Return the (x, y) coordinate for the center point of the cell that contains the specified text.  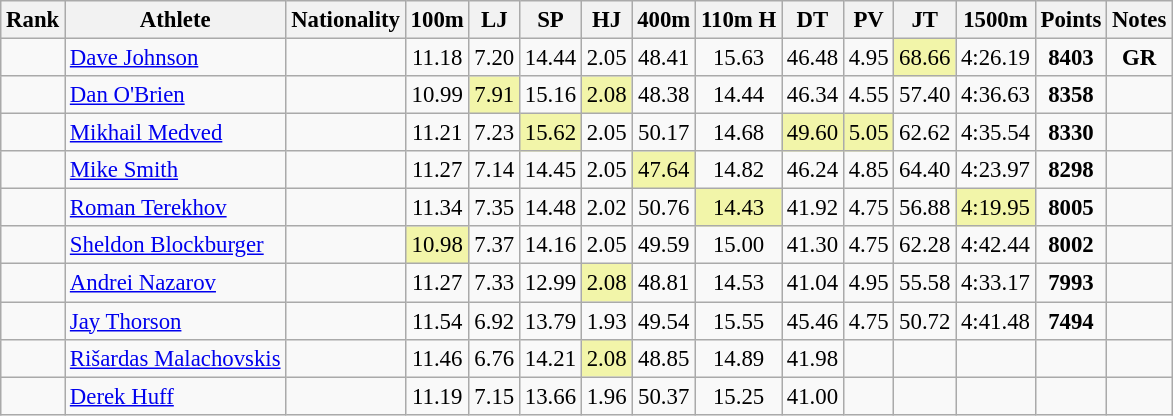
Nationality (346, 20)
Rank (33, 20)
7.37 (494, 245)
46.24 (813, 170)
Mike Smith (176, 170)
14.68 (739, 133)
68.66 (925, 58)
55.58 (925, 283)
Andrei Nazarov (176, 283)
41.92 (813, 208)
10.99 (437, 95)
Roman Terekhov (176, 208)
11.21 (437, 133)
8358 (1070, 95)
1.96 (606, 396)
8403 (1070, 58)
49.60 (813, 133)
7494 (1070, 321)
45.46 (813, 321)
7.23 (494, 133)
2.02 (606, 208)
15.62 (551, 133)
4:36.63 (996, 95)
8005 (1070, 208)
50.72 (925, 321)
100m (437, 20)
14.21 (551, 358)
14.16 (551, 245)
13.66 (551, 396)
15.63 (739, 58)
48.85 (664, 358)
48.81 (664, 283)
41.04 (813, 283)
GR (1140, 58)
41.30 (813, 245)
Points (1070, 20)
57.40 (925, 95)
56.88 (925, 208)
4:42.44 (996, 245)
62.62 (925, 133)
5.05 (868, 133)
11.18 (437, 58)
4:26.19 (996, 58)
6.76 (494, 358)
15.25 (739, 396)
14.43 (739, 208)
15.55 (739, 321)
7.20 (494, 58)
SP (551, 20)
6.92 (494, 321)
4.85 (868, 170)
400m (664, 20)
15.00 (739, 245)
14.89 (739, 358)
46.48 (813, 58)
50.37 (664, 396)
1.93 (606, 321)
Mikhail Medved (176, 133)
110m H (739, 20)
11.54 (437, 321)
Sheldon Blockburger (176, 245)
8298 (1070, 170)
1500m (996, 20)
50.76 (664, 208)
HJ (606, 20)
50.17 (664, 133)
4:33.17 (996, 283)
11.34 (437, 208)
10.98 (437, 245)
47.64 (664, 170)
Jay Thorson (176, 321)
14.82 (739, 170)
LJ (494, 20)
46.34 (813, 95)
7.35 (494, 208)
8002 (1070, 245)
7.15 (494, 396)
41.98 (813, 358)
11.46 (437, 358)
4:41.48 (996, 321)
49.54 (664, 321)
48.38 (664, 95)
Dave Johnson (176, 58)
14.48 (551, 208)
7.33 (494, 283)
41.00 (813, 396)
7993 (1070, 283)
11.19 (437, 396)
64.40 (925, 170)
JT (925, 20)
7.14 (494, 170)
8330 (1070, 133)
Dan O'Brien (176, 95)
Notes (1140, 20)
49.59 (664, 245)
48.41 (664, 58)
4:19.95 (996, 208)
4.55 (868, 95)
Derek Huff (176, 396)
12.99 (551, 283)
14.45 (551, 170)
7.91 (494, 95)
62.28 (925, 245)
Athlete (176, 20)
Rišardas Malachovskis (176, 358)
15.16 (551, 95)
4:35.54 (996, 133)
13.79 (551, 321)
4:23.97 (996, 170)
DT (813, 20)
14.53 (739, 283)
PV (868, 20)
